Scan for the cell matching the given text and deliver its [x, y] coordinate at center. 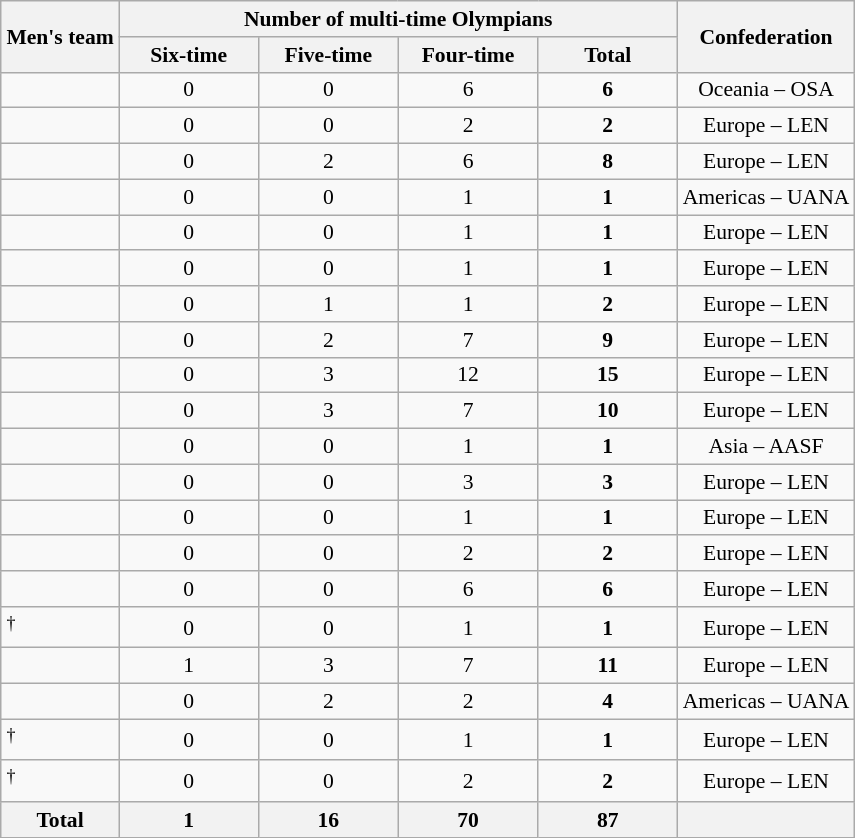
70 [468, 820]
15 [608, 375]
11 [608, 666]
10 [608, 411]
Oceania – OSA [766, 90]
8 [608, 162]
Number of multi-time Olympians [398, 19]
16 [328, 820]
Six-time [189, 55]
Confederation [766, 36]
4 [608, 702]
9 [608, 340]
12 [468, 375]
Asia – AASF [766, 447]
Men's team [60, 36]
Five-time [328, 55]
87 [608, 820]
Four-time [468, 55]
